Detect which cell encompasses the target text, then output its [x, y] center coordinate. 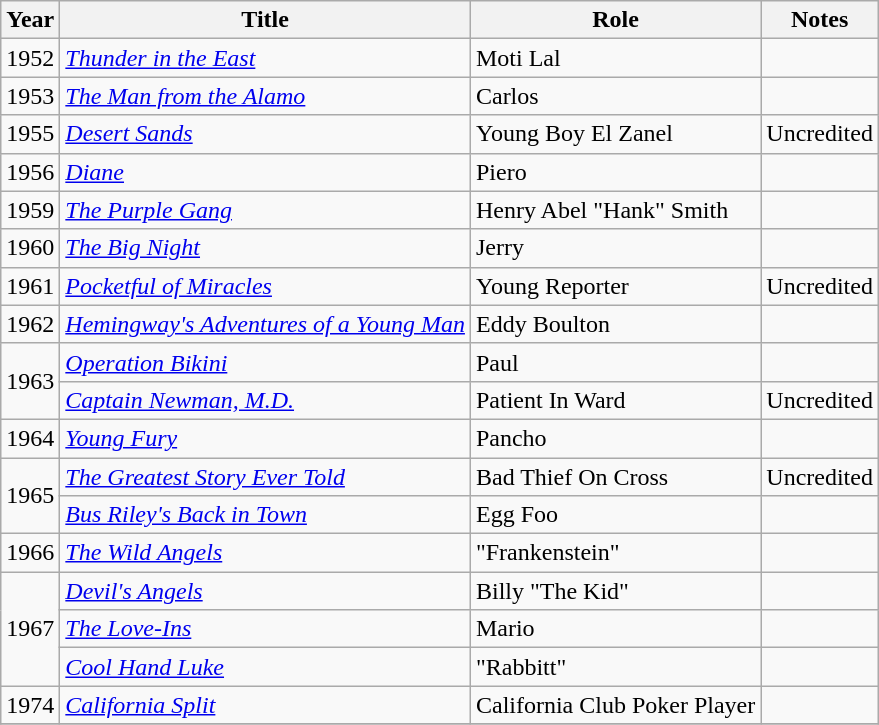
1953 [30, 96]
California Club Poker Player [615, 705]
1960 [30, 248]
Egg Foo [615, 515]
California Split [266, 705]
Captain Newman, M.D. [266, 400]
Pocketful of Miracles [266, 286]
1961 [30, 286]
1963 [30, 381]
The Wild Angels [266, 553]
Eddy Boulton [615, 324]
The Greatest Story Ever Told [266, 477]
Young Boy El Zanel [615, 134]
Moti Lal [615, 58]
Mario [615, 629]
1967 [30, 629]
The Big Night [266, 248]
Young Fury [266, 438]
Title [266, 20]
Piero [615, 172]
Hemingway's Adventures of a Young Man [266, 324]
"Rabbitt" [615, 667]
Pancho [615, 438]
Notes [820, 20]
"Frankenstein" [615, 553]
Bus Riley's Back in Town [266, 515]
Devil's Angels [266, 591]
1955 [30, 134]
Henry Abel "Hank" Smith [615, 210]
Thunder in the East [266, 58]
Role [615, 20]
The Man from the Alamo [266, 96]
Bad Thief On Cross [615, 477]
Operation Bikini [266, 362]
1962 [30, 324]
The Love-Ins [266, 629]
1959 [30, 210]
Patient In Ward [615, 400]
The Purple Gang [266, 210]
Young Reporter [615, 286]
Paul [615, 362]
1956 [30, 172]
1964 [30, 438]
Year [30, 20]
1952 [30, 58]
Cool Hand Luke [266, 667]
Billy "The Kid" [615, 591]
Carlos [615, 96]
1966 [30, 553]
Jerry [615, 248]
Desert Sands [266, 134]
1974 [30, 705]
1965 [30, 496]
Diane [266, 172]
